For the text-containing cell, return its midpoint in (x, y) coordinate format. 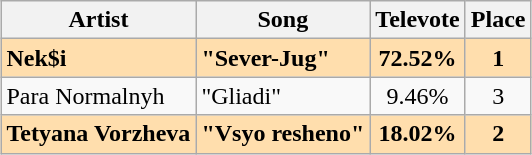
3 (498, 96)
Nek$i (98, 58)
Place (498, 20)
18.02% (418, 134)
"Vsyo resheno" (283, 134)
Para Normalnyh (98, 96)
Artist (98, 20)
2 (498, 134)
1 (498, 58)
Song (283, 20)
Televote (418, 20)
"Sever-Jug" (283, 58)
Tetyana Vorzheva (98, 134)
9.46% (418, 96)
"Gliadi" (283, 96)
72.52% (418, 58)
